Detect which cell encompasses the target text, then output its (X, Y) center coordinate. 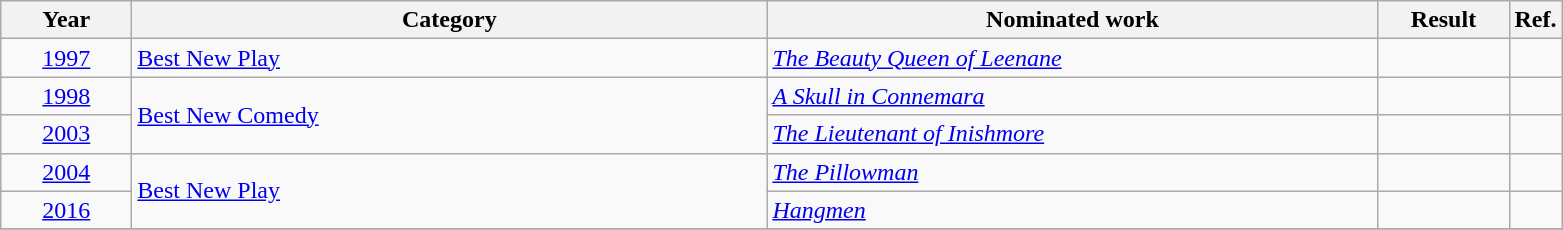
Ref. (1536, 20)
A Skull in Connemara (1072, 96)
1998 (66, 96)
Nominated work (1072, 20)
Category (450, 20)
1997 (66, 58)
Best New Comedy (450, 115)
The Pillowman (1072, 172)
2016 (66, 210)
2003 (66, 134)
The Lieutenant of Inishmore (1072, 134)
Result (1444, 20)
The Beauty Queen of Leenane (1072, 58)
2004 (66, 172)
Year (66, 20)
Hangmen (1072, 210)
